For the text-containing cell, return its midpoint in [x, y] coordinate format. 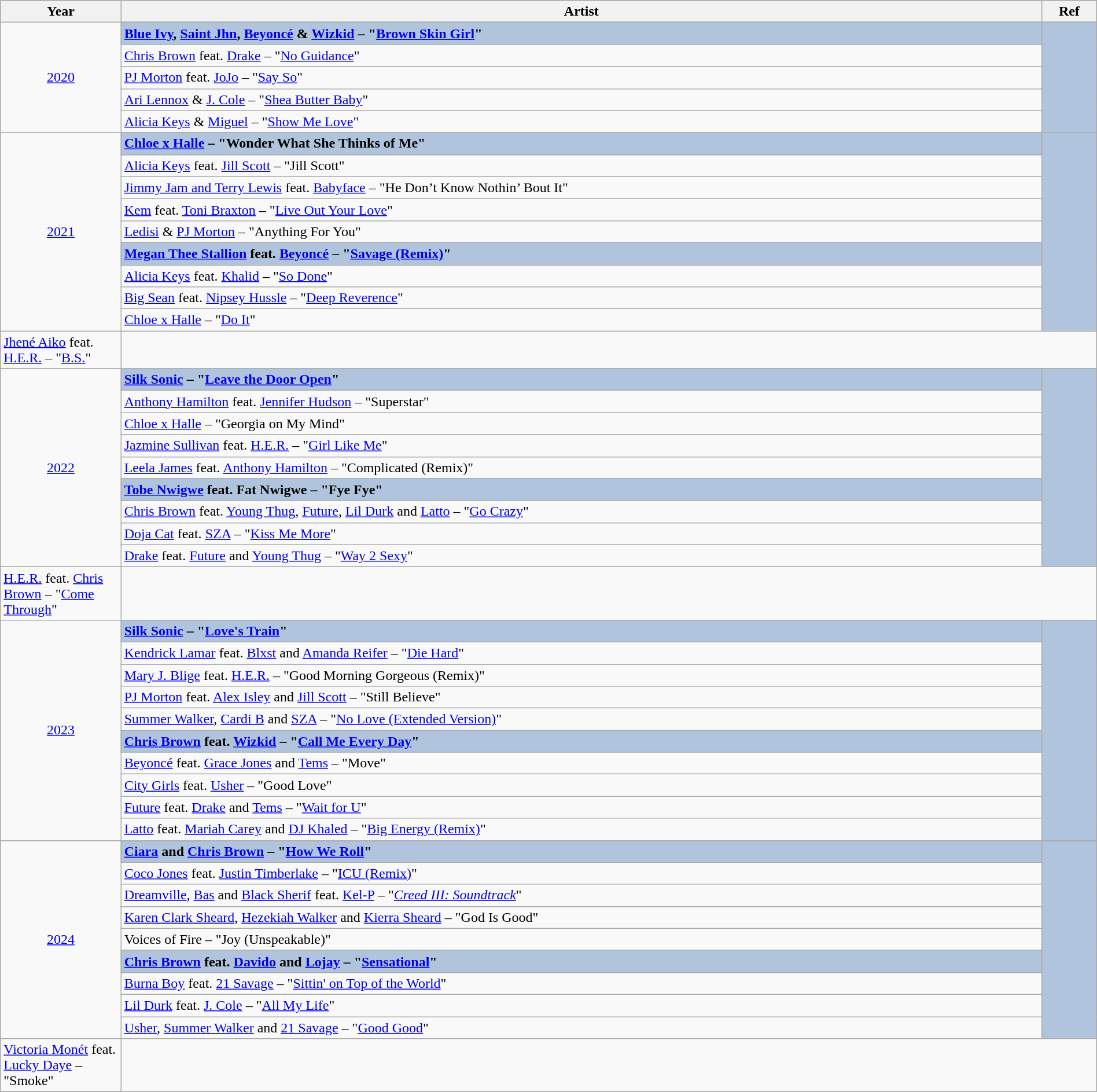
Blue Ivy, Saint Jhn, Beyoncé & Wizkid – "Brown Skin Girl" [581, 34]
2021 [61, 231]
Jimmy Jam and Terry Lewis feat. Babyface – "He Don’t Know Nothin’ Bout It" [581, 187]
Lil Durk feat. J. Cole – "All My Life" [581, 1005]
Megan Thee Stallion feat. Beyoncé – "Savage (Remix)" [581, 253]
2023 [61, 730]
Kem feat. Toni Braxton – "Live Out Your Love" [581, 209]
Chris Brown feat. Young Thug, Future, Lil Durk and Latto – "Go Crazy" [581, 512]
Chloe x Halle – "Do It" [581, 320]
Artist [581, 12]
Mary J. Blige feat. H.E.R. – "Good Morning Gorgeous (Remix)" [581, 675]
Usher, Summer Walker and 21 Savage – "Good Good" [581, 1027]
Drake feat. Future and Young Thug – "Way 2 Sexy" [581, 556]
Silk Sonic – "Leave the Door Open" [581, 380]
Burna Boy feat. 21 Savage – "Sittin' on Top of the World" [581, 983]
PJ Morton feat. JoJo – "Say So" [581, 78]
Ciara and Chris Brown – "How We Roll" [581, 851]
Beyoncé feat. Grace Jones and Tems – "Move" [581, 763]
Alicia Keys & Miguel – "Show Me Love" [581, 122]
Chris Brown feat. Wizkid – "Call Me Every Day" [581, 741]
Coco Jones feat. Justin Timberlake – "ICU (Remix)" [581, 873]
Year [61, 12]
Chloe x Halle – "Georgia on My Mind" [581, 424]
Dreamville, Bas and Black Sherif feat. Kel-P – "Creed III: Soundtrack" [581, 895]
Karen Clark Sheard, Hezekiah Walker and Kierra Sheard – "God Is Good" [581, 917]
City Girls feat. Usher – "Good Love" [581, 785]
Ari Lennox & J. Cole – "Shea Butter Baby" [581, 100]
Future feat. Drake and Tems – "Wait for U" [581, 807]
H.E.R. feat. Chris Brown – "Come Through" [61, 593]
Doja Cat feat. SZA – "Kiss Me More" [581, 534]
2022 [61, 468]
Alicia Keys feat. Khalid – "So Done" [581, 276]
Alicia Keys feat. Jill Scott – "Jill Scott" [581, 166]
Ref [1069, 12]
Kendrick Lamar feat. Blxst and Amanda Reifer – "Die Hard" [581, 653]
Jazmine Sullivan feat. H.E.R. – "Girl Like Me" [581, 446]
Leela James feat. Anthony Hamilton – "Complicated (Remix)" [581, 468]
Chloe x Halle – "Wonder What She Thinks of Me" [581, 144]
Silk Sonic – "Love's Train" [581, 631]
Big Sean feat. Nipsey Hussle – "Deep Reverence" [581, 298]
Jhené Aiko feat. H.E.R. – "B.S." [61, 350]
Latto feat. Mariah Carey and DJ Khaled – "Big Energy (Remix)" [581, 829]
Victoria Monét feat. Lucky Daye – "Smoke" [61, 1065]
Ledisi & PJ Morton – "Anything For You" [581, 231]
Chris Brown feat. Davido and Lojay – "Sensational" [581, 961]
2020 [61, 78]
PJ Morton feat. Alex Isley and Jill Scott – "Still Believe" [581, 697]
Anthony Hamilton feat. Jennifer Hudson – "Superstar" [581, 402]
Summer Walker, Cardi B and SZA – "No Love (Extended Version)" [581, 719]
Voices of Fire – "Joy (Unspeakable)" [581, 939]
2024 [61, 940]
Tobe Nwigwe feat. Fat Nwigwe – "Fye Fye" [581, 490]
Chris Brown feat. Drake – "No Guidance" [581, 56]
